Determine the (X, Y) coordinate at the center of the cell enclosing the given text.  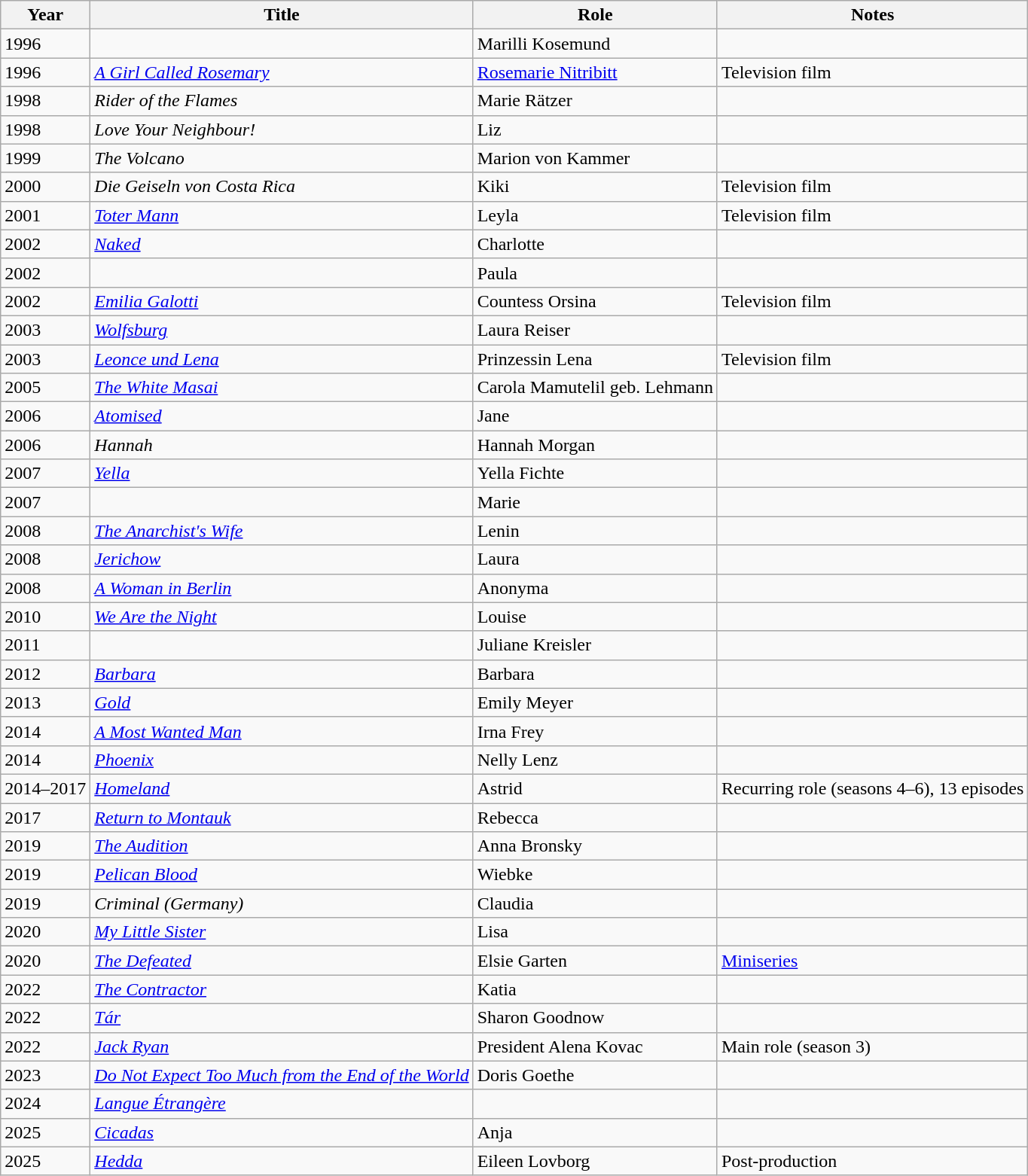
Leyla (595, 215)
Emilia Galotti (282, 301)
Louise (595, 617)
2000 (45, 187)
A Most Wanted Man (282, 731)
2013 (45, 702)
Doris Goethe (595, 1075)
Role (595, 15)
2010 (45, 617)
2012 (45, 674)
Anonyma (595, 588)
Nelly Lenz (595, 760)
Marion von Kammer (595, 158)
Die Geiseln von Costa Rica (282, 187)
Pelican Blood (282, 875)
Emily Meyer (595, 702)
Do Not Expect Too Much from the End of the World (282, 1075)
Cicadas (282, 1132)
Jane (595, 416)
The Audition (282, 846)
2001 (45, 215)
Hannah Morgan (595, 445)
Year (45, 15)
Phoenix (282, 760)
Paula (595, 273)
Marie Rätzer (595, 101)
Tár (282, 1018)
Notes (872, 15)
2017 (45, 817)
2011 (45, 645)
Homeland (282, 788)
Rider of the Flames (282, 101)
Hannah (282, 445)
Yella (282, 474)
Anja (595, 1132)
1999 (45, 158)
2005 (45, 388)
Lenin (595, 531)
Main role (season 3) (872, 1047)
Jack Ryan (282, 1047)
The Volcano (282, 158)
Love Your Neighbour! (282, 129)
Yella Fichte (595, 474)
Sharon Goodnow (595, 1018)
Elsie Garten (595, 961)
Astrid (595, 788)
Post-production (872, 1161)
Recurring role (seasons 4–6), 13 episodes (872, 788)
Leonce und Lena (282, 359)
2014–2017 (45, 788)
Katia (595, 989)
Lisa (595, 932)
The Anarchist's Wife (282, 531)
Anna Bronsky (595, 846)
Kiki (595, 187)
Prinzessin Lena (595, 359)
Eileen Lovborg (595, 1161)
The White Masai (282, 388)
Hedda (282, 1161)
Langue Étrangère (282, 1104)
Gold (282, 702)
Toter Mann (282, 215)
Rebecca (595, 817)
Charlotte (595, 244)
Wiebke (595, 875)
Carola Mamutelil geb. Lehmann (595, 388)
Naked (282, 244)
We Are the Night (282, 617)
Irna Frey (595, 731)
Countess Orsina (595, 301)
Laura Reiser (595, 330)
Claudia (595, 903)
President Alena Kovac (595, 1047)
Rosemarie Nitribitt (595, 72)
A Girl Called Rosemary (282, 72)
Title (282, 15)
Criminal (Germany) (282, 903)
Jerichow (282, 559)
2023 (45, 1075)
A Woman in Berlin (282, 588)
Atomised (282, 416)
Liz (595, 129)
Marie (595, 502)
Return to Montauk (282, 817)
Marilli Kosemund (595, 44)
Laura (595, 559)
Miniseries (872, 961)
The Contractor (282, 989)
Juliane Kreisler (595, 645)
The Defeated (282, 961)
Wolfsburg (282, 330)
2024 (45, 1104)
My Little Sister (282, 932)
